Search for the cell housing the specified text and yield its [X, Y] center coordinate. 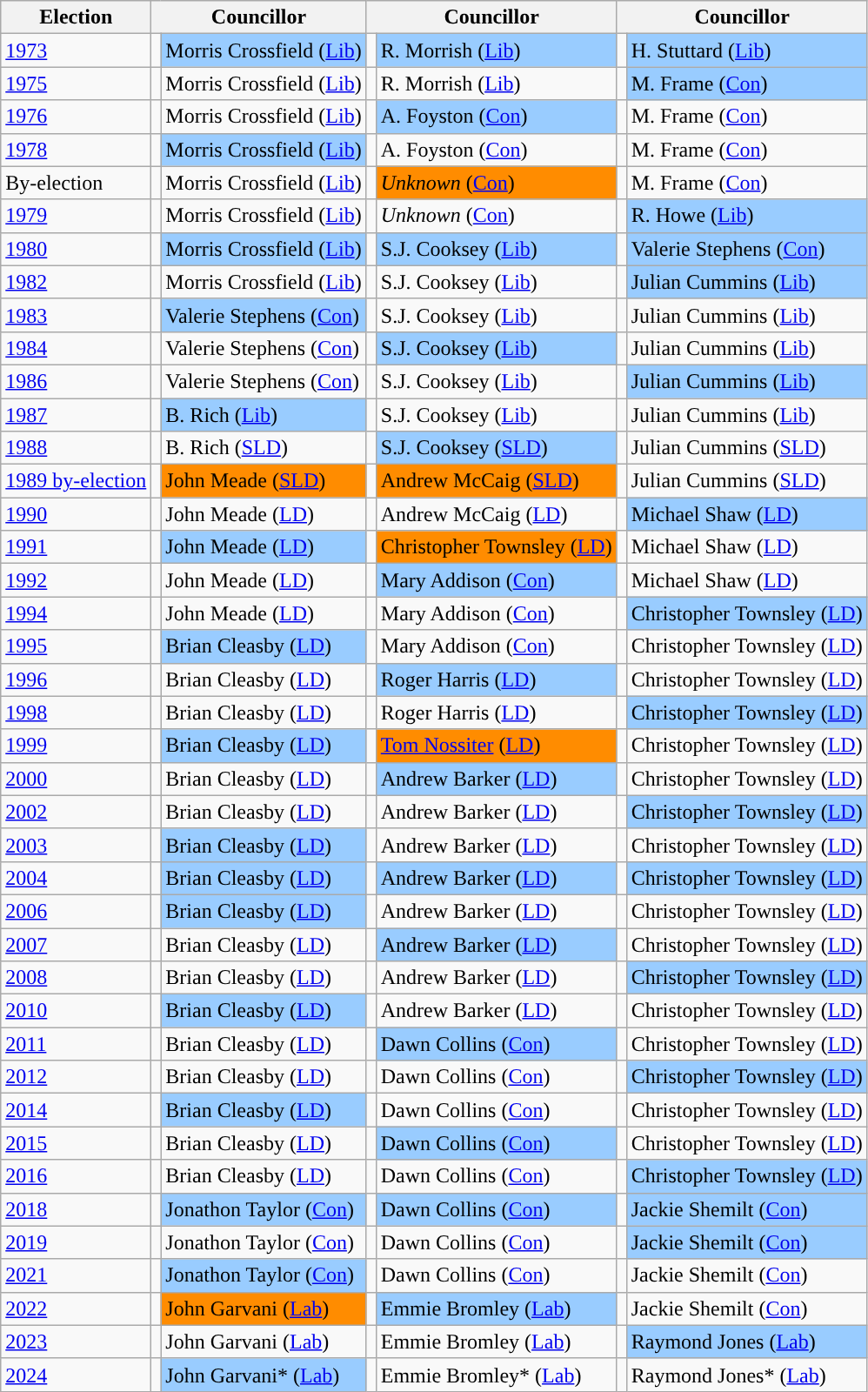
2010 [77, 1011]
2015 [77, 1143]
1991 [77, 547]
1996 [77, 679]
1995 [77, 646]
Raymond Jones* (Lab) [746, 1375]
2000 [77, 779]
1998 [77, 713]
2024 [77, 1375]
B. Rich (Lib) [264, 415]
1976 [77, 117]
1975 [77, 84]
2011 [77, 1044]
1987 [77, 415]
1988 [77, 448]
1986 [77, 381]
2004 [77, 878]
Emmie Bromley* (Lab) [496, 1375]
Andrew McCaig (SLD) [496, 481]
1999 [77, 746]
1982 [77, 282]
2014 [77, 1110]
1983 [77, 315]
Election [77, 17]
1978 [77, 150]
2019 [77, 1242]
S.J. Cooksey (SLD) [496, 448]
1992 [77, 580]
2022 [77, 1308]
R. Howe (Lib) [746, 216]
John Garvani* (Lab) [264, 1375]
1973 [77, 50]
2012 [77, 1077]
2007 [77, 944]
1979 [77, 216]
1980 [77, 249]
2023 [77, 1342]
John Meade (SLD) [264, 481]
2021 [77, 1275]
B. Rich (SLD) [264, 448]
2008 [77, 978]
H. Stuttard (Lib) [746, 50]
2003 [77, 845]
Tom Nossiter (LD) [496, 746]
Raymond Jones (Lab) [746, 1342]
2018 [77, 1209]
2006 [77, 911]
Andrew McCaig (LD) [496, 514]
1984 [77, 348]
1994 [77, 613]
By-election [77, 183]
2002 [77, 812]
1990 [77, 514]
2016 [77, 1176]
1989 by-election [77, 481]
